Capture the cell that displays the provided text and extract its [x, y] central coordinate. 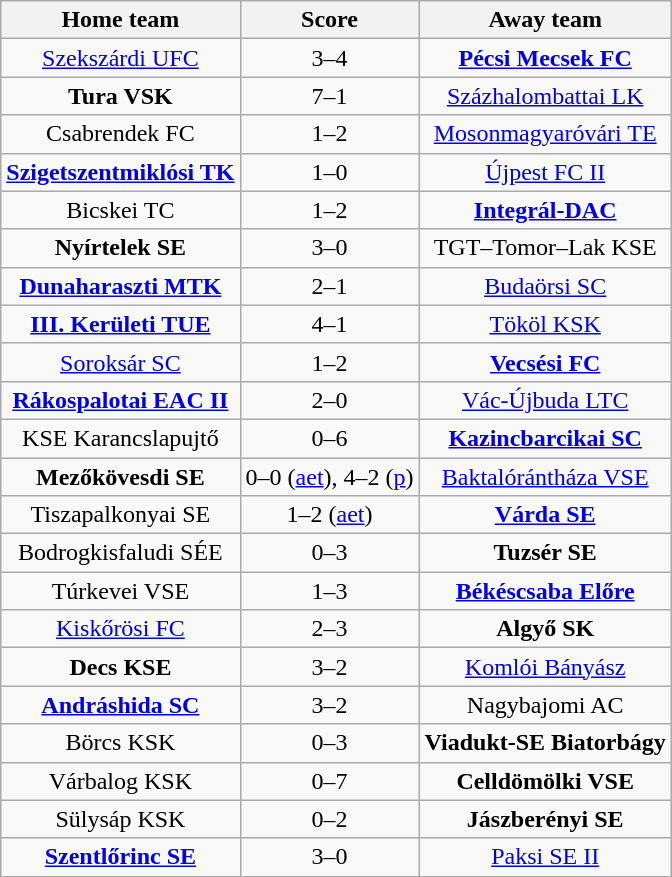
Komlói Bányász [545, 667]
Dunaharaszti MTK [120, 286]
Nagybajomi AC [545, 705]
Bicskei TC [120, 210]
Tura VSK [120, 96]
1–2 (aet) [330, 515]
KSE Karancslapujtő [120, 438]
Tiszapalkonyai SE [120, 515]
Budaörsi SC [545, 286]
Százhalombattai LK [545, 96]
Bodrogkisfaludi SÉE [120, 553]
Vecsési FC [545, 362]
1–0 [330, 172]
Kazincbarcikai SC [545, 438]
Vác-Újbuda LTC [545, 400]
0–6 [330, 438]
Várda SE [545, 515]
Score [330, 20]
2–0 [330, 400]
Viadukt-SE Biatorbágy [545, 743]
Kiskőrösi FC [120, 629]
Börcs KSK [120, 743]
2–1 [330, 286]
Soroksár SC [120, 362]
Békéscsaba Előre [545, 591]
Home team [120, 20]
Rákospalotai EAC II [120, 400]
Szekszárdi UFC [120, 58]
2–3 [330, 629]
Sülysáp KSK [120, 819]
Mosonmagyaróvári TE [545, 134]
Andráshida SC [120, 705]
Nyírtelek SE [120, 248]
Újpest FC II [545, 172]
Algyő SK [545, 629]
Várbalog KSK [120, 781]
Celldömölki VSE [545, 781]
1–3 [330, 591]
Baktalórántháza VSE [545, 477]
Tököl KSK [545, 324]
Paksi SE II [545, 857]
Decs KSE [120, 667]
Szentlőrinc SE [120, 857]
0–2 [330, 819]
Mezőkövesdi SE [120, 477]
Jászberényi SE [545, 819]
Szigetszentmiklósi TK [120, 172]
III. Kerületi TUE [120, 324]
TGT–Tomor–Lak KSE [545, 248]
3–4 [330, 58]
Túrkevei VSE [120, 591]
Csabrendek FC [120, 134]
7–1 [330, 96]
Pécsi Mecsek FC [545, 58]
4–1 [330, 324]
Away team [545, 20]
0–7 [330, 781]
Integrál-DAC [545, 210]
0–0 (aet), 4–2 (p) [330, 477]
Tuzsér SE [545, 553]
